Identify which cell holds the provided text, then report its (x, y) central coordinate. 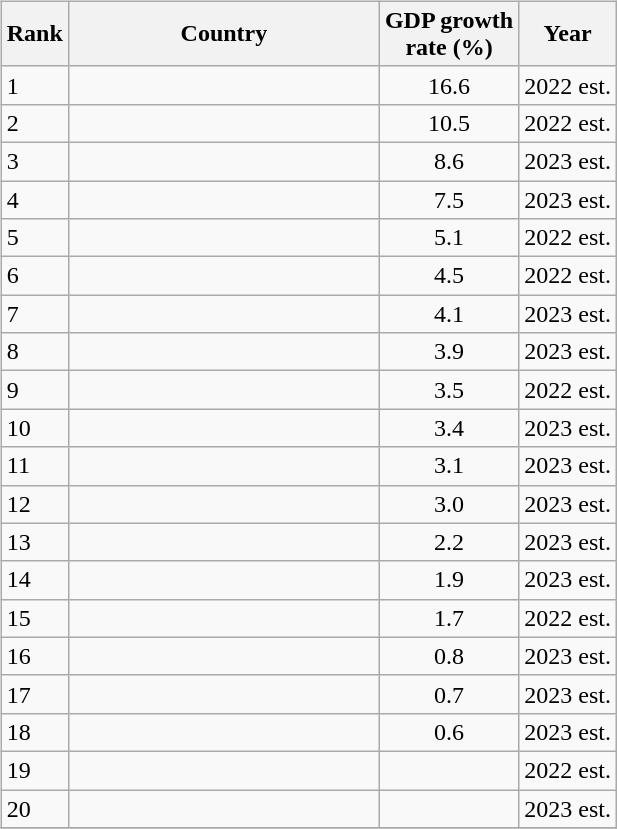
1 (34, 85)
0.7 (448, 694)
2.2 (448, 542)
3.0 (448, 504)
2 (34, 123)
1.9 (448, 580)
15 (34, 618)
18 (34, 732)
3.4 (448, 428)
Country (224, 34)
12 (34, 504)
10 (34, 428)
3 (34, 161)
11 (34, 466)
9 (34, 390)
6 (34, 276)
13 (34, 542)
GDP growthrate (%) (448, 34)
16.6 (448, 85)
0.8 (448, 656)
17 (34, 694)
Rank (34, 34)
16 (34, 656)
3.1 (448, 466)
4.5 (448, 276)
10.5 (448, 123)
0.6 (448, 732)
4 (34, 199)
14 (34, 580)
8 (34, 352)
7 (34, 314)
1.7 (448, 618)
5 (34, 238)
19 (34, 770)
20 (34, 809)
7.5 (448, 199)
8.6 (448, 161)
3.5 (448, 390)
Year (568, 34)
4.1 (448, 314)
5.1 (448, 238)
3.9 (448, 352)
